Pinpoint the cell where the given text exists, returning its (X, Y) midpoint coordinate. 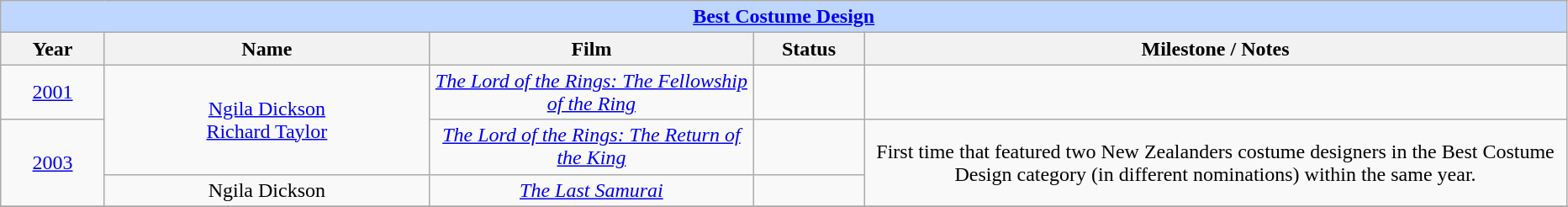
Milestone / Notes (1216, 49)
The Lord of the Rings: The Return of the King (591, 146)
Year (53, 49)
First time that featured two New Zealanders costume designers in the Best Costume Design category (in different nominations) within the same year. (1216, 163)
Best Costume Design (784, 17)
The Last Samurai (591, 190)
2003 (53, 163)
The Lord of the Rings: The Fellowship of the Ring (591, 93)
Film (591, 49)
Ngila Dickson (267, 190)
Name (267, 49)
Ngila DicksonRichard Taylor (267, 119)
Status (809, 49)
2001 (53, 93)
